Locate the cell with the specified text and output its (x, y) center coordinate. 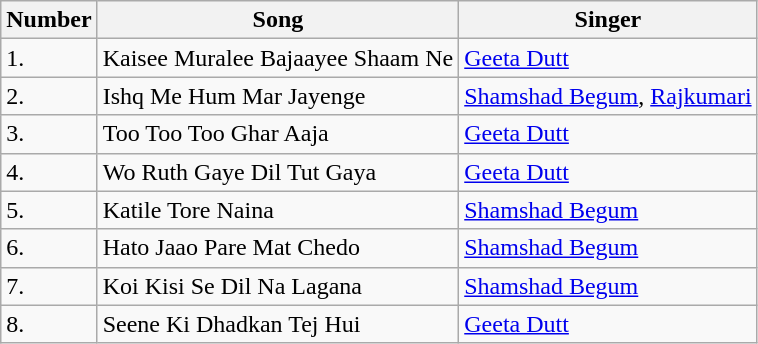
3. (49, 134)
4. (49, 172)
Shamshad Begum, Rajkumari (608, 96)
7. (49, 286)
Singer (608, 20)
Seene Ki Dhadkan Tej Hui (278, 324)
6. (49, 248)
8. (49, 324)
Wo Ruth Gaye Dil Tut Gaya (278, 172)
Katile Tore Naina (278, 210)
Ishq Me Hum Mar Jayenge (278, 96)
Hato Jaao Pare Mat Chedo (278, 248)
Too Too Too Ghar Aaja (278, 134)
2. (49, 96)
Kaisee Muralee Bajaayee Shaam Ne (278, 58)
Song (278, 20)
Koi Kisi Se Dil Na Lagana (278, 286)
1. (49, 58)
5. (49, 210)
Number (49, 20)
